Capture the cell that displays the provided text and extract its (x, y) central coordinate. 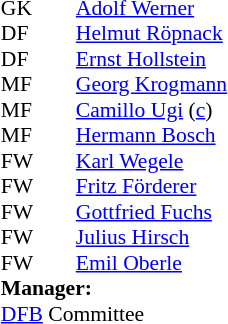
Julius Hirsch (152, 237)
Karl Wegele (152, 161)
Georg Krogmann (152, 85)
Gottfried Fuchs (152, 212)
Fritz Förderer (152, 187)
Helmut Röpnack (152, 33)
Ernst Hollstein (152, 59)
Camillo Ugi (c) (152, 110)
Hermann Bosch (152, 135)
Manager: (114, 289)
Emil Oberle (152, 263)
